Return (X, Y) of the center of cell containing provided text 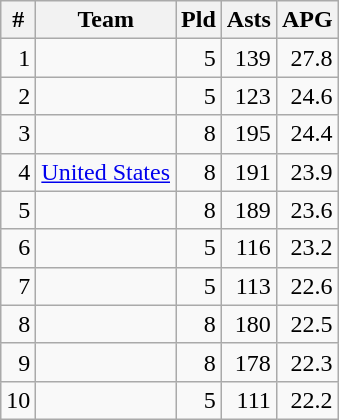
22.6 (307, 286)
123 (248, 96)
180 (248, 324)
24.4 (307, 134)
10 (18, 400)
Team (106, 20)
Asts (248, 20)
# (18, 20)
9 (18, 362)
116 (248, 248)
189 (248, 210)
23.6 (307, 210)
22.5 (307, 324)
23.2 (307, 248)
4 (18, 172)
191 (248, 172)
3 (18, 134)
178 (248, 362)
195 (248, 134)
7 (18, 286)
23.9 (307, 172)
Pld (199, 20)
111 (248, 400)
1 (18, 58)
6 (18, 248)
139 (248, 58)
22.2 (307, 400)
United States (106, 172)
24.6 (307, 96)
22.3 (307, 362)
113 (248, 286)
APG (307, 20)
27.8 (307, 58)
2 (18, 96)
